Find where the given text appears and provide that cell's center as (X, Y) coordinate. 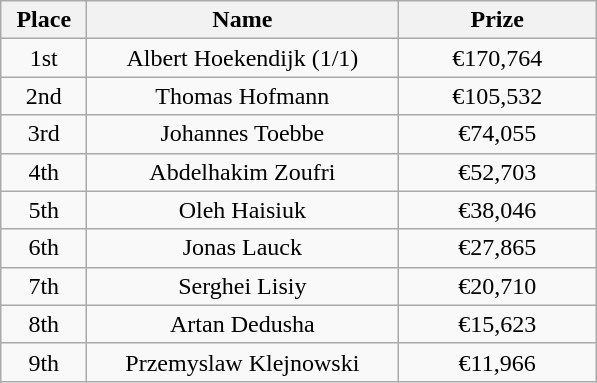
Thomas Hofmann (242, 96)
Prize (498, 20)
€27,865 (498, 248)
Artan Dedusha (242, 324)
4th (44, 172)
€11,966 (498, 362)
Oleh Haisiuk (242, 210)
€170,764 (498, 58)
Johannes Toebbe (242, 134)
8th (44, 324)
€15,623 (498, 324)
7th (44, 286)
Serghei Lisiy (242, 286)
9th (44, 362)
Jonas Lauck (242, 248)
€105,532 (498, 96)
€20,710 (498, 286)
€74,055 (498, 134)
Place (44, 20)
1st (44, 58)
Przemyslaw Klejnowski (242, 362)
€52,703 (498, 172)
Albert Hoekendijk (1/1) (242, 58)
5th (44, 210)
Abdelhakim Zoufri (242, 172)
€38,046 (498, 210)
2nd (44, 96)
6th (44, 248)
3rd (44, 134)
Name (242, 20)
